Return [X, Y] of the center of cell containing provided text 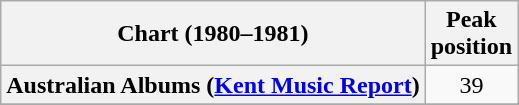
Chart (1980–1981) [213, 34]
39 [471, 85]
Peakposition [471, 34]
Australian Albums (Kent Music Report) [213, 85]
